Output the [X, Y] coordinate of the center of the cell containing the given text.  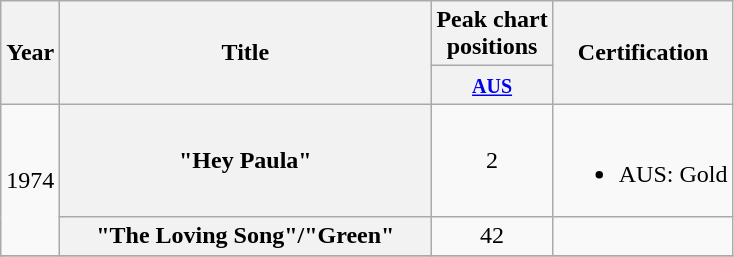
Certification [643, 52]
Title [246, 52]
AUS: Gold [643, 160]
"The Loving Song"/"Green" [246, 236]
AUS [492, 85]
1974 [30, 180]
Year [30, 52]
"Hey Paula" [246, 160]
2 [492, 160]
Peak chartpositions [492, 34]
42 [492, 236]
